Search for the cell housing the specified text and yield its [X, Y] center coordinate. 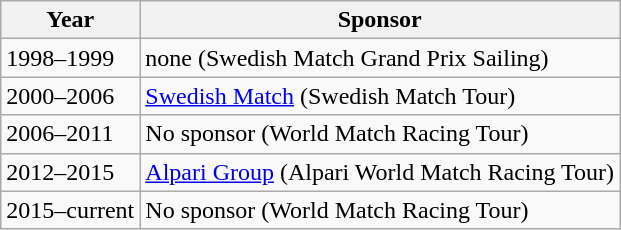
2000–2006 [70, 96]
Swedish Match (Swedish Match Tour) [380, 96]
2015–current [70, 210]
2012–2015 [70, 172]
Alpari Group (Alpari World Match Racing Tour) [380, 172]
none (Swedish Match Grand Prix Sailing) [380, 58]
2006–2011 [70, 134]
Year [70, 20]
Sponsor [380, 20]
1998–1999 [70, 58]
